Pinpoint the cell where the given text exists, returning its (x, y) midpoint coordinate. 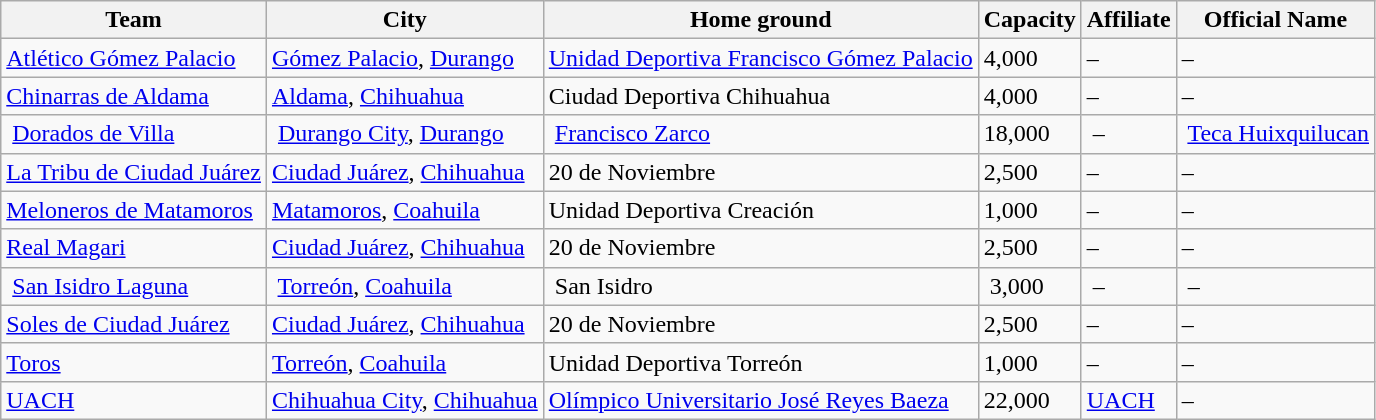
Home ground (760, 20)
3,000 (1030, 286)
Matamoros, Coahuila (404, 210)
Aldama, Chihuahua (404, 96)
San Isidro (760, 286)
Toros (134, 362)
Capacity (1030, 20)
Olímpico Universitario José Reyes Baeza (760, 400)
Gómez Palacio, Durango (404, 58)
Unidad Deportiva Francisco Gómez Palacio (760, 58)
18,000 (1030, 134)
Teca Huixquilucan (1275, 134)
Official Name (1275, 20)
22,000 (1030, 400)
Meloneros de Matamoros (134, 210)
La Tribu de Ciudad Juárez (134, 172)
San Isidro Laguna (134, 286)
Dorados de Villa (134, 134)
Affiliate (1128, 20)
Durango City, Durango (404, 134)
Team (134, 20)
Unidad Deportiva Creación (760, 210)
Soles de Ciudad Juárez (134, 324)
Chihuahua City, Chihuahua (404, 400)
Ciudad Deportiva Chihuahua (760, 96)
Unidad Deportiva Torreón (760, 362)
Chinarras de Aldama (134, 96)
City (404, 20)
Atlético Gómez Palacio (134, 58)
Francisco Zarco (760, 134)
Real Magari (134, 248)
